Provide the (x, y) coordinate of the cell's center where the given text is located.  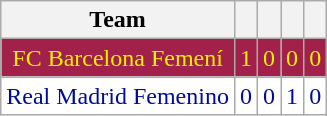
Team (118, 20)
FC Barcelona Femení (118, 58)
Real Madrid Femenino (118, 96)
